Return the (X, Y) coordinate for the center point of the cell that contains the specified text.  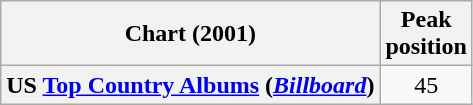
Chart (2001) (190, 34)
45 (426, 85)
US Top Country Albums (Billboard) (190, 85)
Peakposition (426, 34)
